From the cell containing the given text, extract its center point as (X, Y) coordinate. 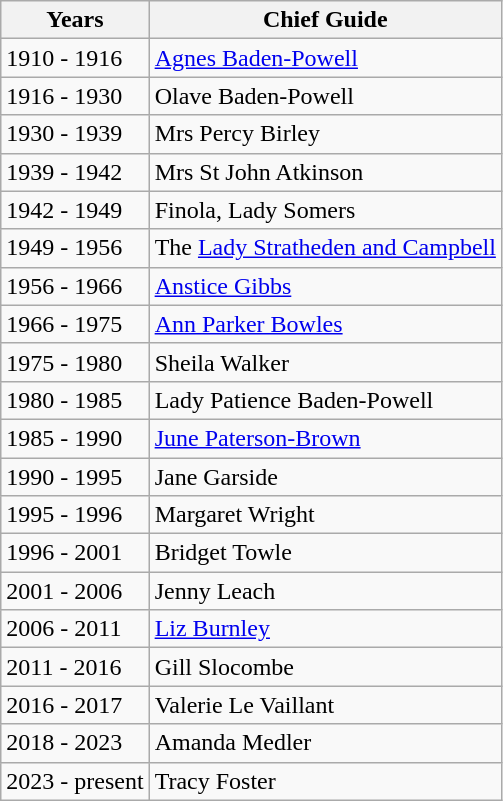
Years (75, 20)
Jenny Leach (325, 591)
Jane Garside (325, 477)
Finola, Lady Somers (325, 210)
1910 - 1916 (75, 58)
Bridget Towle (325, 553)
Anstice Gibbs (325, 286)
Mrs Percy Birley (325, 134)
June Paterson-Brown (325, 438)
1995 - 1996 (75, 515)
2016 - 2017 (75, 705)
2011 - 2016 (75, 667)
Margaret Wright (325, 515)
1996 - 2001 (75, 553)
Mrs St John Atkinson (325, 172)
1980 - 1985 (75, 400)
1966 - 1975 (75, 324)
1985 - 1990 (75, 438)
2001 - 2006 (75, 591)
1975 - 1980 (75, 362)
1949 - 1956 (75, 248)
Amanda Medler (325, 743)
2018 - 2023 (75, 743)
Valerie Le Vaillant (325, 705)
Agnes Baden-Powell (325, 58)
Lady Patience Baden-Powell (325, 400)
1942 - 1949 (75, 210)
Chief Guide (325, 20)
Liz Burnley (325, 629)
2006 - 2011 (75, 629)
2023 - present (75, 781)
Sheila Walker (325, 362)
1916 - 1930 (75, 96)
1990 - 1995 (75, 477)
1956 - 1966 (75, 286)
Tracy Foster (325, 781)
1939 - 1942 (75, 172)
1930 - 1939 (75, 134)
Ann Parker Bowles (325, 324)
The Lady Stratheden and Campbell (325, 248)
Gill Slocombe (325, 667)
Olave Baden-Powell (325, 96)
